Scan for the cell matching the given text and deliver its (X, Y) coordinate at center. 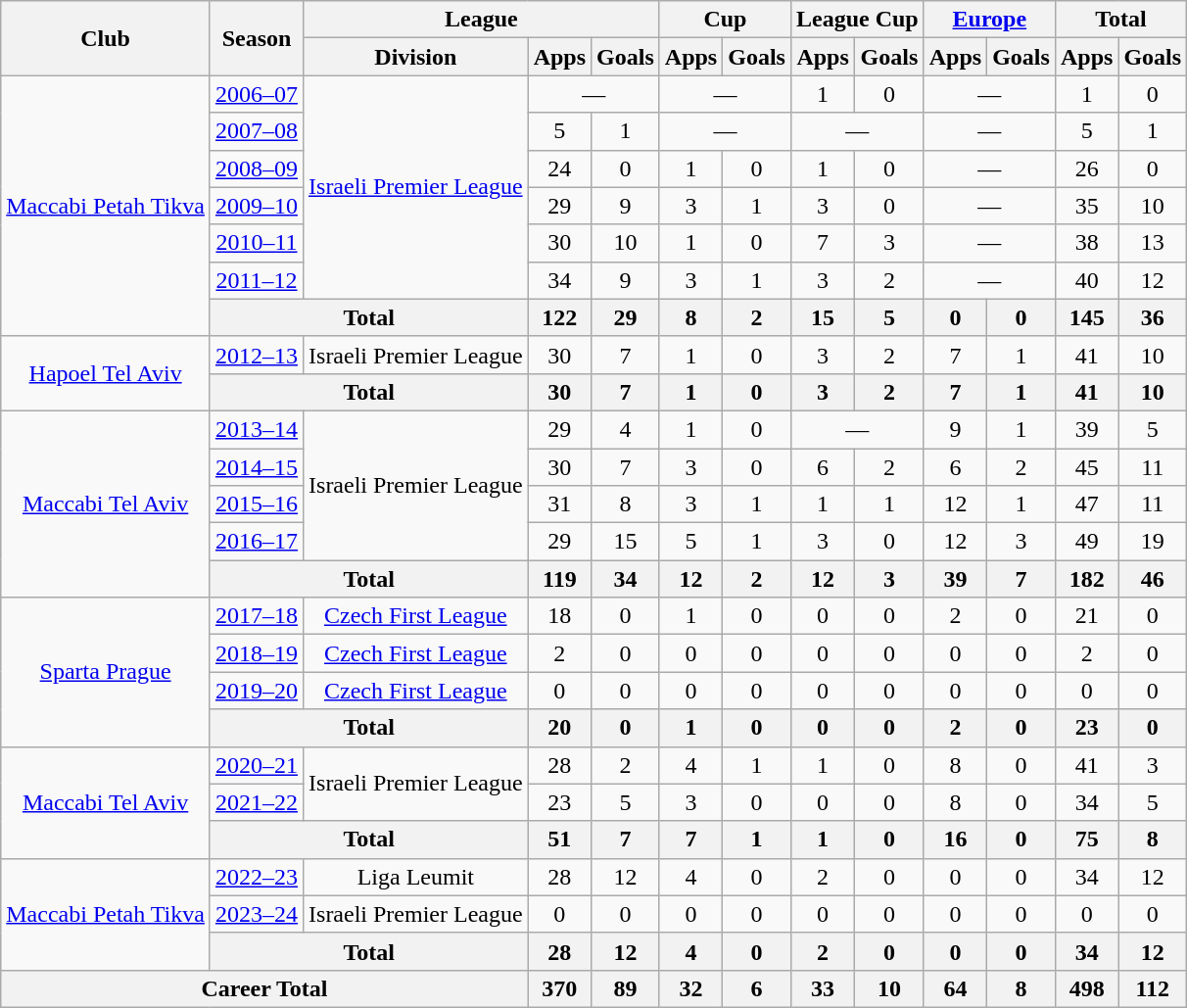
2017–18 (257, 616)
Cup (725, 20)
2006–07 (257, 94)
2015–16 (257, 504)
75 (1086, 840)
33 (823, 988)
45 (1086, 467)
2014–15 (257, 467)
21 (1086, 616)
League Cup (857, 20)
2012–13 (257, 355)
145 (1086, 317)
32 (690, 988)
19 (1153, 542)
2011–12 (257, 280)
122 (559, 317)
35 (1086, 206)
Hapoel Tel Aviv (106, 373)
Division (416, 57)
47 (1086, 504)
370 (559, 988)
League (482, 20)
Season (257, 38)
Career Total (264, 988)
40 (1086, 280)
2023–24 (257, 914)
31 (559, 504)
2009–10 (257, 206)
2010–11 (257, 243)
498 (1086, 988)
Europe (989, 20)
182 (1086, 579)
36 (1153, 317)
2021–22 (257, 802)
2016–17 (257, 542)
2018–19 (257, 653)
24 (559, 168)
49 (1086, 542)
2013–14 (257, 429)
20 (559, 728)
46 (1153, 579)
119 (559, 579)
18 (559, 616)
Liga Leumit (416, 877)
Club (106, 38)
16 (955, 840)
2007–08 (257, 131)
Sparta Prague (106, 672)
112 (1153, 988)
2022–23 (257, 877)
26 (1086, 168)
38 (1086, 243)
2020–21 (257, 765)
2019–20 (257, 691)
89 (626, 988)
13 (1153, 243)
64 (955, 988)
2008–09 (257, 168)
51 (559, 840)
